Scan for the cell matching the given text and deliver its [x, y] coordinate at center. 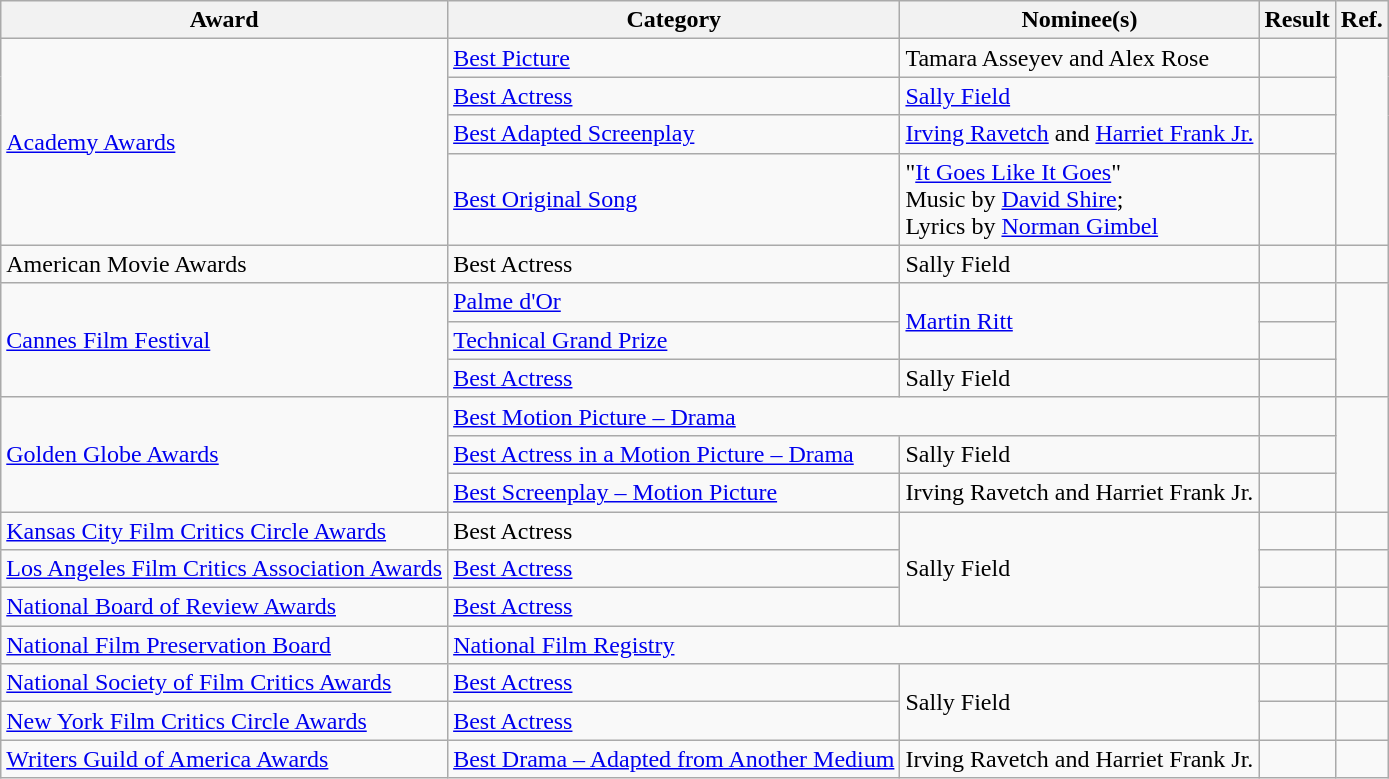
Best Motion Picture – Drama [854, 416]
Kansas City Film Critics Circle Awards [224, 531]
New York Film Critics Circle Awards [224, 721]
Award [224, 20]
Result [1297, 20]
Technical Grand Prize [674, 340]
Category [674, 20]
National Society of Film Critics Awards [224, 683]
Best Screenplay – Motion Picture [674, 492]
National Film Preservation Board [224, 645]
Best Drama – Adapted from Another Medium [674, 759]
Writers Guild of America Awards [224, 759]
Los Angeles Film Critics Association Awards [224, 569]
"It Goes Like It Goes" Music by David Shire; Lyrics by Norman Gimbel [1080, 199]
Best Original Song [674, 199]
Martin Ritt [1080, 321]
Ref. [1362, 20]
Cannes Film Festival [224, 340]
Palme d'Or [674, 302]
National Film Registry [854, 645]
Academy Awards [224, 142]
Best Picture [674, 58]
Tamara Asseyev and Alex Rose [1080, 58]
National Board of Review Awards [224, 607]
Best Adapted Screenplay [674, 134]
American Movie Awards [224, 264]
Golden Globe Awards [224, 454]
Best Actress in a Motion Picture – Drama [674, 454]
Nominee(s) [1080, 20]
